Search for the cell housing the specified text and yield its [x, y] center coordinate. 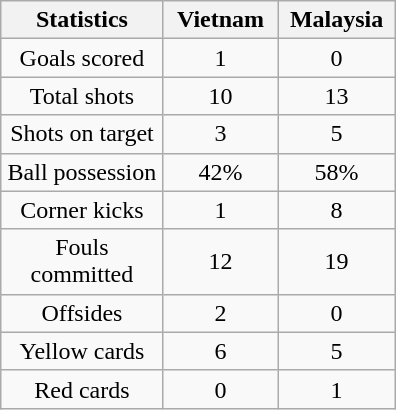
19 [337, 262]
Ball possession [82, 172]
Offsides [82, 313]
12 [220, 262]
8 [337, 210]
3 [220, 134]
13 [337, 96]
Red cards [82, 389]
Statistics [82, 20]
Fouls committed [82, 262]
10 [220, 96]
42% [220, 172]
58% [337, 172]
Malaysia [337, 20]
Goals scored [82, 58]
6 [220, 351]
Yellow cards [82, 351]
Total shots [82, 96]
Vietnam [220, 20]
Shots on target [82, 134]
Corner kicks [82, 210]
2 [220, 313]
